Scan for the cell matching the given text and deliver its (X, Y) coordinate at center. 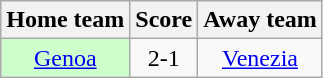
Away team (260, 20)
Home team (66, 20)
Score (164, 20)
Venezia (260, 58)
2-1 (164, 58)
Genoa (66, 58)
